Extract the [x, y] coordinate from the center of the cell holding the provided text.  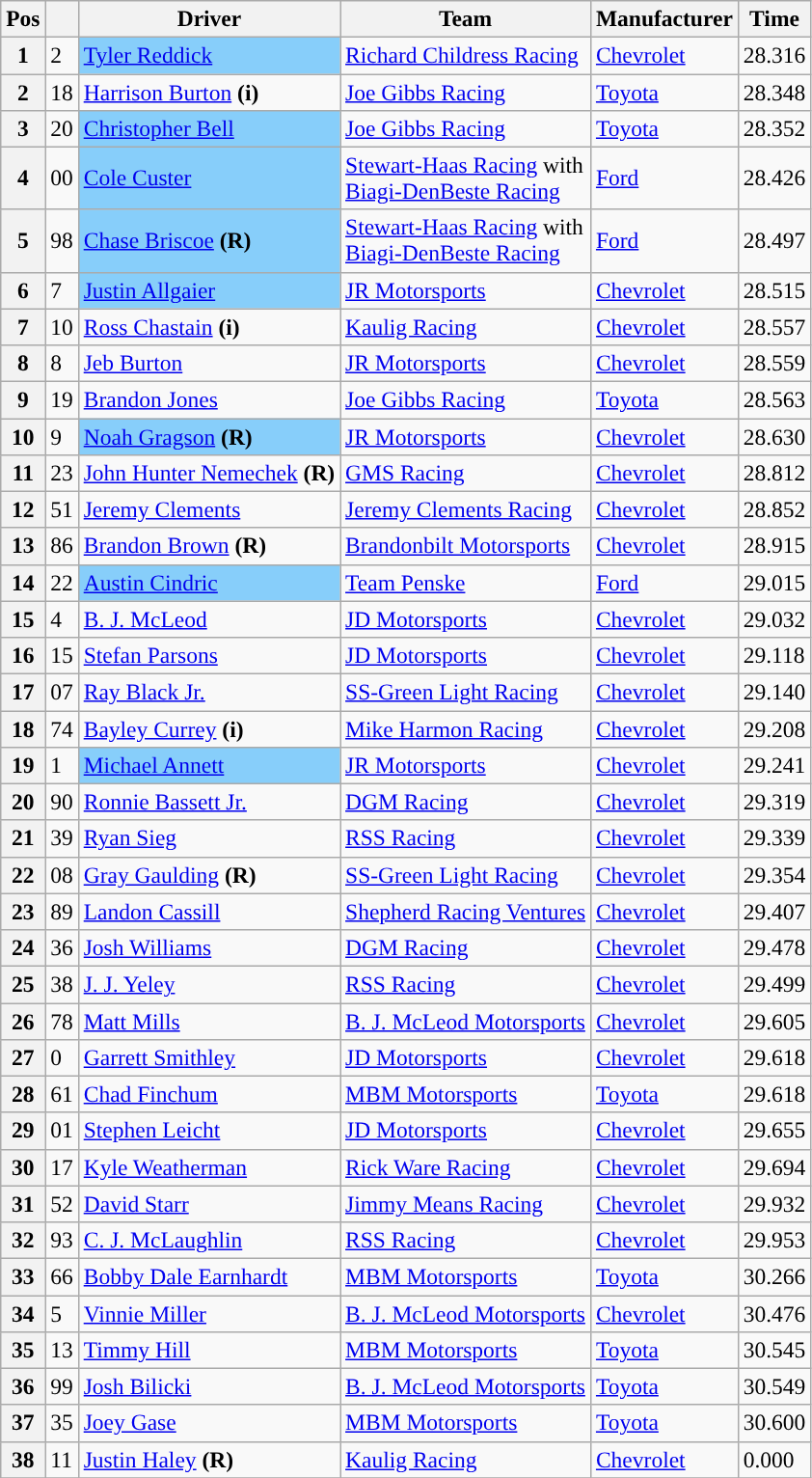
28 [23, 1094]
29.407 [774, 912]
28.812 [774, 473]
29.953 [774, 1240]
30.549 [774, 1386]
30.266 [774, 1276]
Kyle Weatherman [208, 1167]
C. J. McLaughlin [208, 1240]
29 [23, 1131]
29.605 [774, 1021]
33 [23, 1276]
29.241 [774, 765]
6 [23, 290]
Bobby Dale Earnhardt [208, 1276]
29.655 [774, 1131]
Michael Annett [208, 765]
Justin Haley (R) [208, 1460]
27 [23, 1057]
30.476 [774, 1313]
74 [62, 728]
Stephen Leicht [208, 1131]
29.319 [774, 802]
61 [62, 1094]
28.426 [774, 178]
29.478 [774, 947]
Matt Mills [208, 1021]
28.316 [774, 55]
Ryan Sieg [208, 838]
Josh Williams [208, 947]
Gray Gaulding (R) [208, 875]
29.339 [774, 838]
89 [62, 912]
Brandonbilt Motorsports [466, 546]
Driver [208, 18]
29.118 [774, 655]
24 [23, 947]
Brandon Jones [208, 399]
Garrett Smithley [208, 1057]
28.559 [774, 363]
90 [62, 802]
29.932 [774, 1204]
28.497 [774, 241]
28.563 [774, 399]
John Hunter Nemechek (R) [208, 473]
01 [62, 1131]
14 [23, 583]
Joey Gase [208, 1423]
28.348 [774, 92]
16 [23, 655]
78 [62, 1021]
30.545 [774, 1350]
99 [62, 1386]
Josh Bilicki [208, 1386]
39 [62, 838]
29.694 [774, 1167]
Bayley Currey (i) [208, 728]
Brandon Brown (R) [208, 546]
J. J. Yeley [208, 984]
52 [62, 1204]
Jeb Burton [208, 363]
29.208 [774, 728]
Chad Finchum [208, 1094]
Richard Childress Racing [466, 55]
29.499 [774, 984]
08 [62, 875]
GMS Racing [466, 473]
Team Penske [466, 583]
51 [62, 509]
30.600 [774, 1423]
Chase Briscoe (R) [208, 241]
25 [23, 984]
86 [62, 546]
0.000 [774, 1460]
Pos [23, 18]
Team [466, 18]
34 [23, 1313]
28.915 [774, 546]
Time [774, 18]
28.557 [774, 327]
32 [23, 1240]
07 [62, 692]
Manufacturer [663, 18]
Noah Gragson (R) [208, 436]
93 [62, 1240]
28.515 [774, 290]
29.140 [774, 692]
Vinnie Miller [208, 1313]
David Starr [208, 1204]
00 [62, 178]
0 [62, 1057]
31 [23, 1204]
Justin Allgaier [208, 290]
29.032 [774, 619]
28.352 [774, 128]
98 [62, 241]
Landon Cassill [208, 912]
Ray Black Jr. [208, 692]
37 [23, 1423]
26 [23, 1021]
B. J. McLeod [208, 619]
Jeremy Clements [208, 509]
Jimmy Means Racing [466, 1204]
12 [23, 509]
Ross Chastain (i) [208, 327]
Tyler Reddick [208, 55]
21 [23, 838]
29.015 [774, 583]
Timmy Hill [208, 1350]
30 [23, 1167]
Rick Ware Racing [466, 1167]
Mike Harmon Racing [466, 728]
66 [62, 1276]
29.354 [774, 875]
Harrison Burton (i) [208, 92]
Shepherd Racing Ventures [466, 912]
Stefan Parsons [208, 655]
Austin Cindric [208, 583]
Ronnie Bassett Jr. [208, 802]
28.852 [774, 509]
Jeremy Clements Racing [466, 509]
28.630 [774, 436]
Christopher Bell [208, 128]
3 [23, 128]
Cole Custer [208, 178]
